Scan for the cell matching the given text and deliver its [X, Y] coordinate at center. 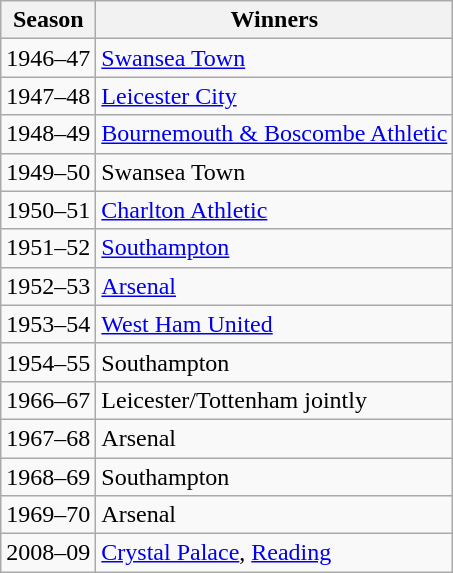
Winners [274, 20]
1953–54 [48, 324]
1952–53 [48, 286]
1947–48 [48, 96]
Bournemouth & Boscombe Athletic [274, 134]
Charlton Athletic [274, 210]
1949–50 [48, 172]
1954–55 [48, 362]
1946–47 [48, 58]
2008–09 [48, 553]
West Ham United [274, 324]
1967–68 [48, 438]
Crystal Palace, Reading [274, 553]
1968–69 [48, 477]
1951–52 [48, 248]
Leicester/Tottenham jointly [274, 400]
1950–51 [48, 210]
Season [48, 20]
Leicester City [274, 96]
1948–49 [48, 134]
1969–70 [48, 515]
1966–67 [48, 400]
